Identify which cell holds the provided text, then report its (x, y) central coordinate. 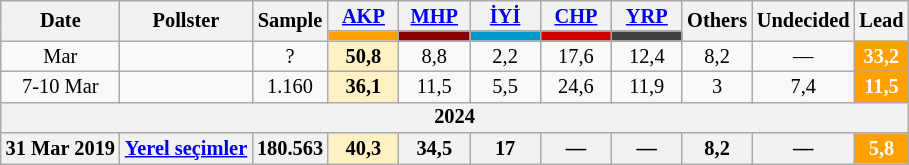
2,2 (506, 56)
11,9 (646, 86)
CHP (576, 16)
İYİ (506, 16)
40,3 (364, 148)
Date (60, 20)
7-10 Mar (60, 86)
2024 (455, 118)
Yerel seçimler (186, 148)
7,4 (804, 86)
180.563 (290, 148)
36,1 (364, 86)
5,8 (882, 148)
33,2 (882, 56)
12,4 (646, 56)
34,5 (434, 148)
Sample (290, 20)
? (290, 56)
31 Mar 2019 (60, 148)
AKP (364, 16)
Mar (60, 56)
YRP (646, 16)
17 (506, 148)
24,6 (576, 86)
Lead (882, 20)
MHP (434, 16)
Undecided (804, 20)
Pollster (186, 20)
1.160 (290, 86)
17,6 (576, 56)
8,8 (434, 56)
5,5 (506, 86)
50,8 (364, 56)
3 (717, 86)
Others (717, 20)
